From the cell containing the given text, extract its center point as [x, y] coordinate. 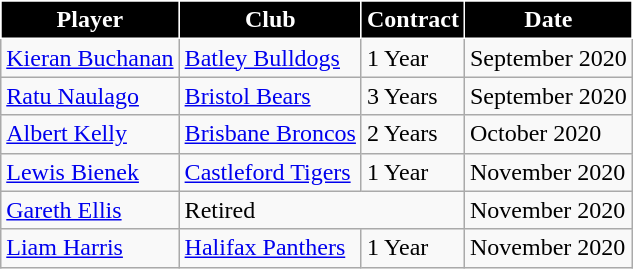
2 Years [412, 134]
Ratu Naulago [90, 96]
October 2020 [548, 134]
Castleford Tigers [270, 172]
Club [270, 20]
Bristol Bears [270, 96]
Halifax Panthers [270, 248]
Retired [322, 210]
Contract [412, 20]
3 Years [412, 96]
Brisbane Broncos [270, 134]
Date [548, 20]
Batley Bulldogs [270, 58]
Albert Kelly [90, 134]
Lewis Bienek [90, 172]
Liam Harris [90, 248]
Kieran Buchanan [90, 58]
Gareth Ellis [90, 210]
Player [90, 20]
